Locate the cell with the specified text and output its [X, Y] center coordinate. 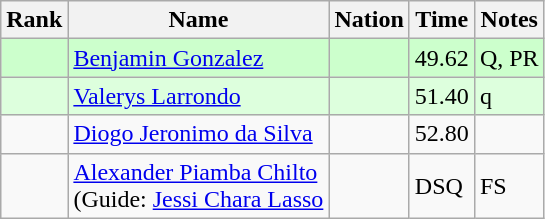
51.40 [442, 96]
Benjamin Gonzalez [198, 58]
q [509, 96]
Notes [509, 20]
Nation [369, 20]
52.80 [442, 134]
FS [509, 186]
Diogo Jeronimo da Silva [198, 134]
49.62 [442, 58]
Q, PR [509, 58]
Alexander Piamba Chilto(Guide: Jessi Chara Lasso [198, 186]
DSQ [442, 186]
Name [198, 20]
Time [442, 20]
Rank [34, 20]
Valerys Larrondo [198, 96]
